Extract the (x, y) coordinate from the center of the cell holding the provided text.  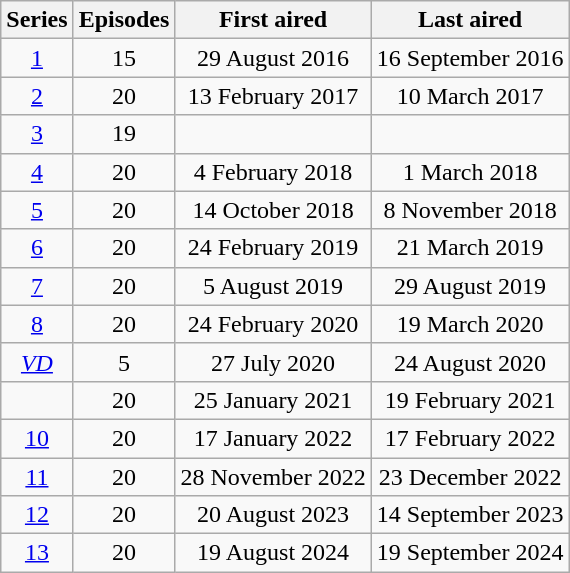
24 February 2019 (273, 248)
3 (37, 134)
29 August 2016 (273, 58)
VD (37, 362)
5 August 2019 (273, 286)
17 February 2022 (470, 438)
19 August 2024 (273, 553)
6 (37, 248)
1 March 2018 (470, 172)
8 November 2018 (470, 210)
21 March 2019 (470, 248)
16 September 2016 (470, 58)
4 (37, 172)
29 August 2019 (470, 286)
14 October 2018 (273, 210)
11 (37, 477)
2 (37, 96)
Episodes (124, 20)
8 (37, 324)
4 February 2018 (273, 172)
19 September 2024 (470, 553)
10 March 2017 (470, 96)
Last aired (470, 20)
First aired (273, 20)
27 July 2020 (273, 362)
12 (37, 515)
14 September 2023 (470, 515)
Series (37, 20)
24 February 2020 (273, 324)
25 January 2021 (273, 400)
15 (124, 58)
1 (37, 58)
23 December 2022 (470, 477)
28 November 2022 (273, 477)
17 January 2022 (273, 438)
10 (37, 438)
19 February 2021 (470, 400)
7 (37, 286)
20 August 2023 (273, 515)
13 February 2017 (273, 96)
13 (37, 553)
19 (124, 134)
19 March 2020 (470, 324)
24 August 2020 (470, 362)
